Detect which cell encompasses the target text, then output its [x, y] center coordinate. 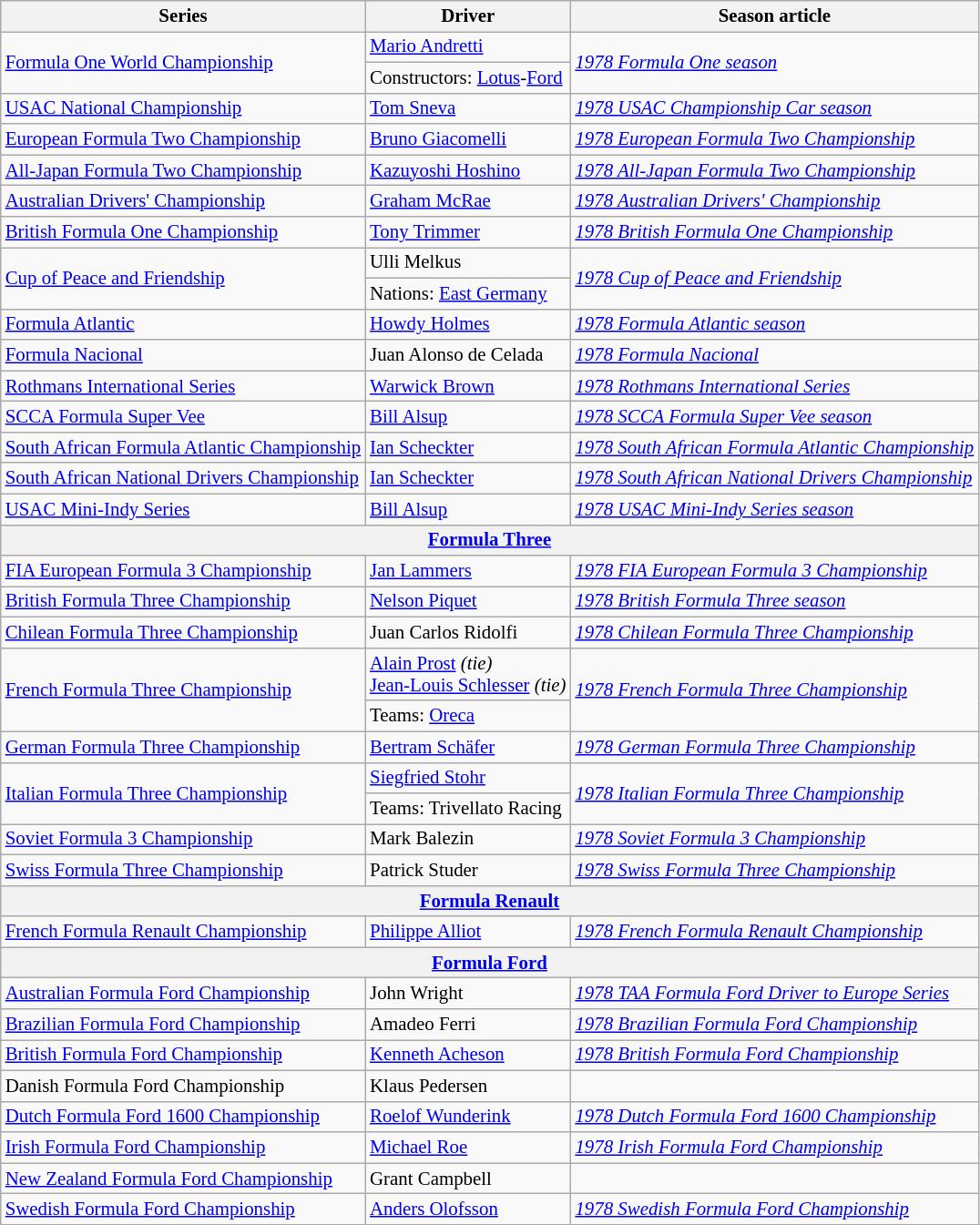
Juan Carlos Ridolfi [468, 633]
1978 Dutch Formula Ford 1600 Championship [774, 1117]
Juan Alonso de Celada [468, 355]
Cup of Peace and Friendship [183, 278]
1978 Formula One season [774, 62]
French Formula Renault Championship [183, 932]
Teams: Trivellato Racing [468, 809]
1978 South African National Drivers Championship [774, 478]
1978 British Formula One Championship [774, 232]
Philippe Alliot [468, 932]
1978 Rothmans International Series [774, 386]
Tom Sneva [468, 108]
1978 Soviet Formula 3 Championship [774, 840]
Ulli Melkus [468, 262]
Bertram Schäfer [468, 747]
1978 Brazilian Formula Ford Championship [774, 1025]
USAC Mini-Indy Series [183, 509]
South African Formula Atlantic Championship [183, 447]
Kenneth Acheson [468, 1056]
Kazuyoshi Hoshino [468, 170]
European Formula Two Championship [183, 139]
1978 SCCA Formula Super Vee season [774, 417]
British Formula Ford Championship [183, 1056]
1978 Formula Atlantic season [774, 324]
1978 South African Formula Atlantic Championship [774, 447]
Graham McRae [468, 201]
Formula Ford [490, 963]
FIA European Formula 3 Championship [183, 571]
Australian Drivers' Championship [183, 201]
1978 USAC Mini-Indy Series season [774, 509]
1978 French Formula Three Championship [774, 689]
Formula Three [490, 540]
1978 Italian Formula Three Championship [774, 793]
New Zealand Formula Ford Championship [183, 1179]
1978 Swiss Formula Three Championship [774, 870]
Brazilian Formula Ford Championship [183, 1025]
Swiss Formula Three Championship [183, 870]
Roelof Wunderink [468, 1117]
1978 Formula Nacional [774, 355]
Driver [468, 16]
Anders Olofsson [468, 1210]
Formula Renault [490, 901]
Nelson Piquet [468, 602]
1978 Swedish Formula Ford Championship [774, 1210]
Series [183, 16]
Jan Lammers [468, 571]
Swedish Formula Ford Championship [183, 1210]
Italian Formula Three Championship [183, 793]
1978 Irish Formula Ford Championship [774, 1148]
1978 USAC Championship Car season [774, 108]
1978 German Formula Three Championship [774, 747]
Klaus Pedersen [468, 1086]
1978 Chilean Formula Three Championship [774, 633]
Tony Trimmer [468, 232]
1978 British Formula Three season [774, 602]
1978 All-Japan Formula Two Championship [774, 170]
Bruno Giacomelli [468, 139]
Patrick Studer [468, 870]
Constructors: Lotus-Ford [468, 77]
Formula Atlantic [183, 324]
Formula Nacional [183, 355]
South African National Drivers Championship [183, 478]
SCCA Formula Super Vee [183, 417]
1978 Cup of Peace and Friendship [774, 278]
1978 Australian Drivers' Championship [774, 201]
1978 European Formula Two Championship [774, 139]
Nations: East Germany [468, 293]
British Formula Three Championship [183, 602]
Irish Formula Ford Championship [183, 1148]
Grant Campbell [468, 1179]
1978 French Formula Renault Championship [774, 932]
Danish Formula Ford Championship [183, 1086]
1978 TAA Formula Ford Driver to Europe Series [774, 994]
Howdy Holmes [468, 324]
French Formula Three Championship [183, 689]
Amadeo Ferri [468, 1025]
Warwick Brown [468, 386]
Soviet Formula 3 Championship [183, 840]
Australian Formula Ford Championship [183, 994]
German Formula Three Championship [183, 747]
Michael Roe [468, 1148]
Chilean Formula Three Championship [183, 633]
All-Japan Formula Two Championship [183, 170]
Formula One World Championship [183, 62]
1978 British Formula Ford Championship [774, 1056]
John Wright [468, 994]
1978 FIA European Formula 3 Championship [774, 571]
Mark Balezin [468, 840]
Dutch Formula Ford 1600 Championship [183, 1117]
Alain Prost (tie) Jean-Louis Schlesser (tie) [468, 674]
USAC National Championship [183, 108]
Mario Andretti [468, 46]
British Formula One Championship [183, 232]
Teams: Oreca [468, 716]
Rothmans International Series [183, 386]
Siegfried Stohr [468, 778]
Season article [774, 16]
